From the cell containing the given text, extract its center point as [x, y] coordinate. 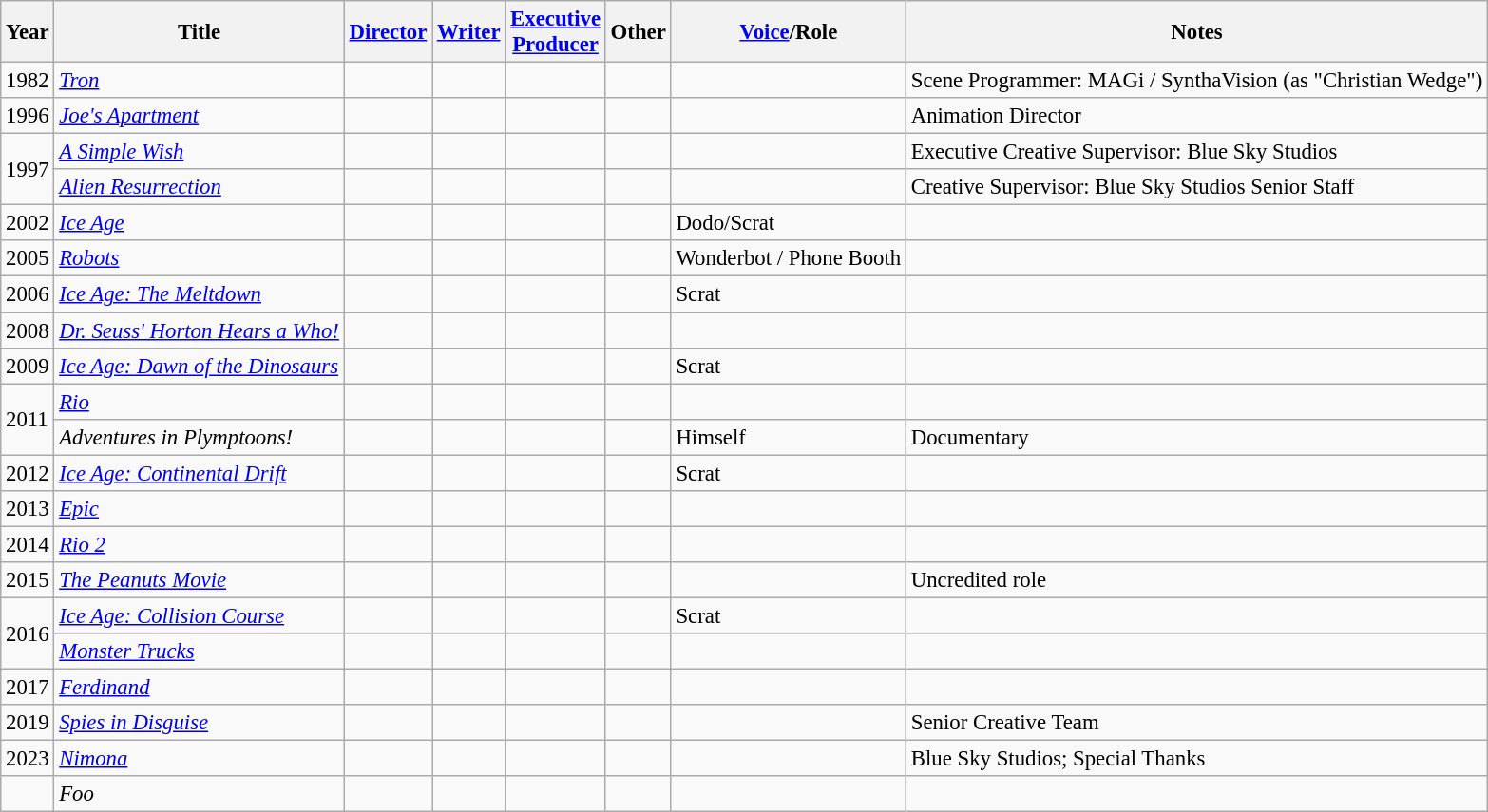
The Peanuts Movie [200, 580]
Documentary [1196, 437]
2023 [28, 759]
Notes [1196, 32]
Scene Programmer: MAGi / SynthaVision (as "Christian Wedge") [1196, 81]
2009 [28, 366]
2016 [28, 633]
Uncredited role [1196, 580]
Ice Age: Continental Drift [200, 473]
Director [388, 32]
Dodo/Scrat [789, 223]
Title [200, 32]
Tron [200, 81]
ExecutiveProducer [555, 32]
Ferdinand [200, 688]
Epic [200, 509]
Animation Director [1196, 116]
Rio [200, 402]
2014 [28, 544]
Joe's Apartment [200, 116]
Senior Creative Team [1196, 723]
A Simple Wish [200, 152]
Himself [789, 437]
Executive Creative Supervisor: Blue Sky Studios [1196, 152]
Other [639, 32]
1996 [28, 116]
2006 [28, 294]
Ice Age: Dawn of the Dinosaurs [200, 366]
Writer [469, 32]
2019 [28, 723]
Dr. Seuss' Horton Hears a Who! [200, 330]
1982 [28, 81]
1997 [28, 169]
Adventures in Plymptoons! [200, 437]
Foo [200, 794]
Spies in Disguise [200, 723]
2008 [28, 330]
2012 [28, 473]
Monster Trucks [200, 651]
Nimona [200, 759]
Blue Sky Studios; Special Thanks [1196, 759]
2017 [28, 688]
Year [28, 32]
2002 [28, 223]
Ice Age [200, 223]
2015 [28, 580]
Rio 2 [200, 544]
Voice/Role [789, 32]
Alien Resurrection [200, 187]
Creative Supervisor: Blue Sky Studios Senior Staff [1196, 187]
2005 [28, 259]
Ice Age: Collision Course [200, 615]
2013 [28, 509]
Wonderbot / Phone Booth [789, 259]
2011 [28, 420]
Ice Age: The Meltdown [200, 294]
Robots [200, 259]
